Search for the cell housing the specified text and yield its [X, Y] center coordinate. 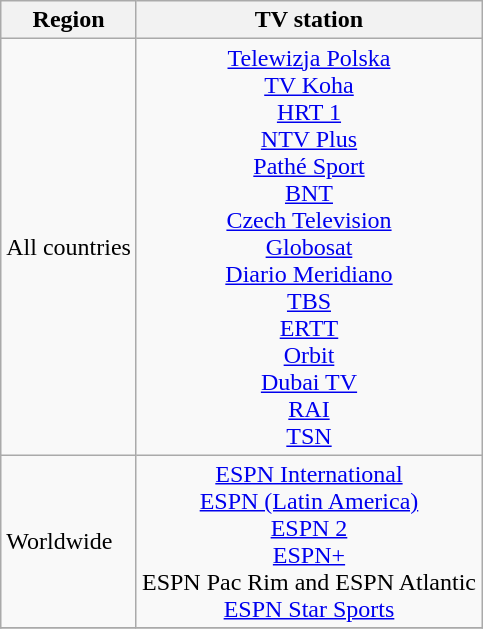
Worldwide [69, 542]
ESPN InternationalESPN (Latin America)ESPN 2ESPN+ESPN Pac Rim and ESPN AtlanticESPN Star Sports [308, 542]
All countries [69, 247]
Telewizja PolskaTV KohaHRT 1NTV PlusPathé SportBNTCzech TelevisionGlobosatDiario MeridianoTBSERTTOrbitDubai TVRAITSN [308, 247]
TV station [308, 20]
Region [69, 20]
